Identify which cell holds the provided text, then report its (X, Y) central coordinate. 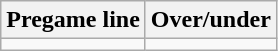
Pregame line (74, 20)
Over/under (210, 20)
